Scan for the cell matching the given text and deliver its (x, y) coordinate at center. 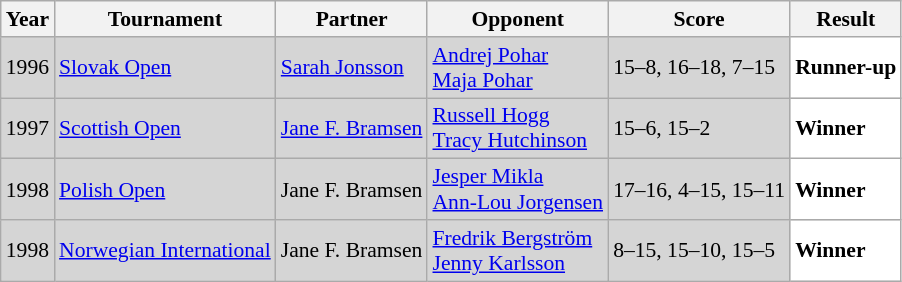
Sarah Jonsson (352, 68)
1997 (28, 128)
Opponent (518, 19)
Partner (352, 19)
Runner-up (846, 68)
Polish Open (165, 190)
Score (699, 19)
Tournament (165, 19)
Result (846, 19)
17–16, 4–15, 15–11 (699, 190)
1996 (28, 68)
15–8, 16–18, 7–15 (699, 68)
Norwegian International (165, 250)
Russell Hogg Tracy Hutchinson (518, 128)
Fredrik Bergström Jenny Karlsson (518, 250)
Scottish Open (165, 128)
Jesper Mikla Ann-Lou Jorgensen (518, 190)
8–15, 15–10, 15–5 (699, 250)
Andrej Pohar Maja Pohar (518, 68)
Slovak Open (165, 68)
15–6, 15–2 (699, 128)
Year (28, 19)
